For the text-containing cell, return its midpoint in (X, Y) coordinate format. 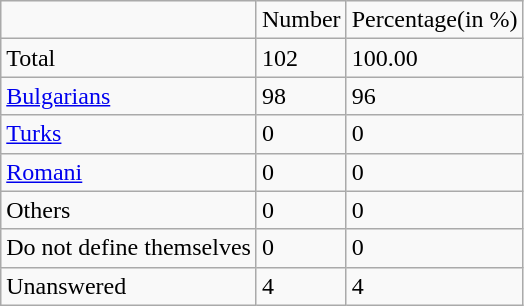
Unanswered (129, 286)
Total (129, 58)
Turks (129, 134)
Romani (129, 172)
102 (301, 58)
98 (301, 96)
Percentage(in %) (434, 20)
Do not define themselves (129, 248)
Others (129, 210)
96 (434, 96)
Bulgarians (129, 96)
100.00 (434, 58)
Number (301, 20)
